Locate the cell with the specified text and output its (x, y) center coordinate. 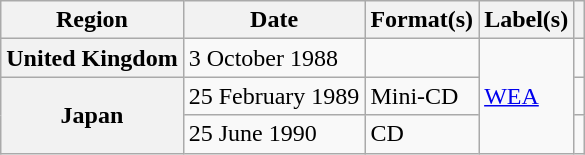
25 February 1989 (274, 96)
Mini-CD (422, 96)
3 October 1988 (274, 58)
Date (274, 20)
Label(s) (526, 20)
Japan (92, 115)
United Kingdom (92, 58)
Region (92, 20)
WEA (526, 96)
CD (422, 134)
Format(s) (422, 20)
25 June 1990 (274, 134)
